Detect which cell encompasses the target text, then output its (X, Y) center coordinate. 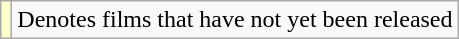
Denotes films that have not yet been released (235, 20)
